Return [x, y] of the center of cell containing provided text 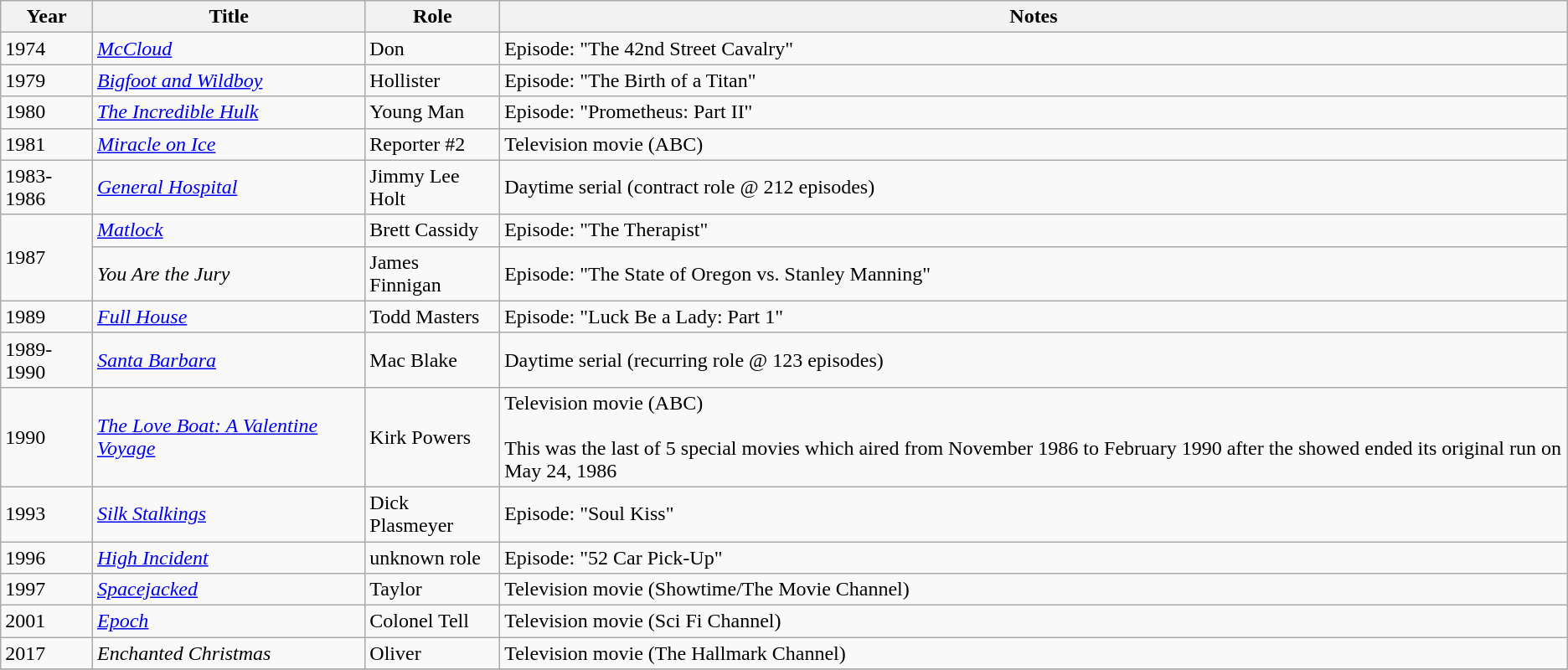
2001 [47, 621]
Dick Plasmeyer [432, 514]
You Are the Jury [228, 273]
1989 [47, 317]
The Love Boat: A Valentine Voyage [228, 437]
Santa Barbara [228, 360]
Miracle on Ice [228, 144]
1981 [47, 144]
General Hospital [228, 188]
Episode: "52 Car Pick-Up" [1034, 557]
Episode: "The Birth of a Titan" [1034, 80]
Jimmy Lee Holt [432, 188]
Taylor [432, 590]
1974 [47, 49]
Don [432, 49]
Role [432, 17]
Oliver [432, 653]
1987 [47, 258]
Reporter #2 [432, 144]
Daytime serial (recurring role @ 123 episodes) [1034, 360]
Episode: "The Therapist" [1034, 230]
Hollister [432, 80]
Television movie (ABC) [1034, 144]
The Incredible Hulk [228, 112]
1979 [47, 80]
1983-1986 [47, 188]
Full House [228, 317]
Episode: "The State of Oregon vs. Stanley Manning" [1034, 273]
Title [228, 17]
Silk Stalkings [228, 514]
2017 [47, 653]
Television movie (Sci Fi Channel) [1034, 621]
Year [47, 17]
1980 [47, 112]
Daytime serial (contract role @ 212 episodes) [1034, 188]
Kirk Powers [432, 437]
1996 [47, 557]
1990 [47, 437]
Episode: "The 42nd Street Cavalry" [1034, 49]
1989-1990 [47, 360]
unknown role [432, 557]
Brett Cassidy [432, 230]
Young Man [432, 112]
Episode: "Prometheus: Part II" [1034, 112]
High Incident [228, 557]
Spacejacked [228, 590]
Mac Blake [432, 360]
James Finnigan [432, 273]
Television movie (Showtime/The Movie Channel) [1034, 590]
1997 [47, 590]
McCloud [228, 49]
Notes [1034, 17]
Todd Masters [432, 317]
Enchanted Christmas [228, 653]
Episode: "Luck Be a Lady: Part 1" [1034, 317]
Episode: "Soul Kiss" [1034, 514]
Television movie (The Hallmark Channel) [1034, 653]
Epoch [228, 621]
Colonel Tell [432, 621]
Matlock [228, 230]
1993 [47, 514]
Bigfoot and Wildboy [228, 80]
